Identify which cell holds the provided text, then report its [x, y] central coordinate. 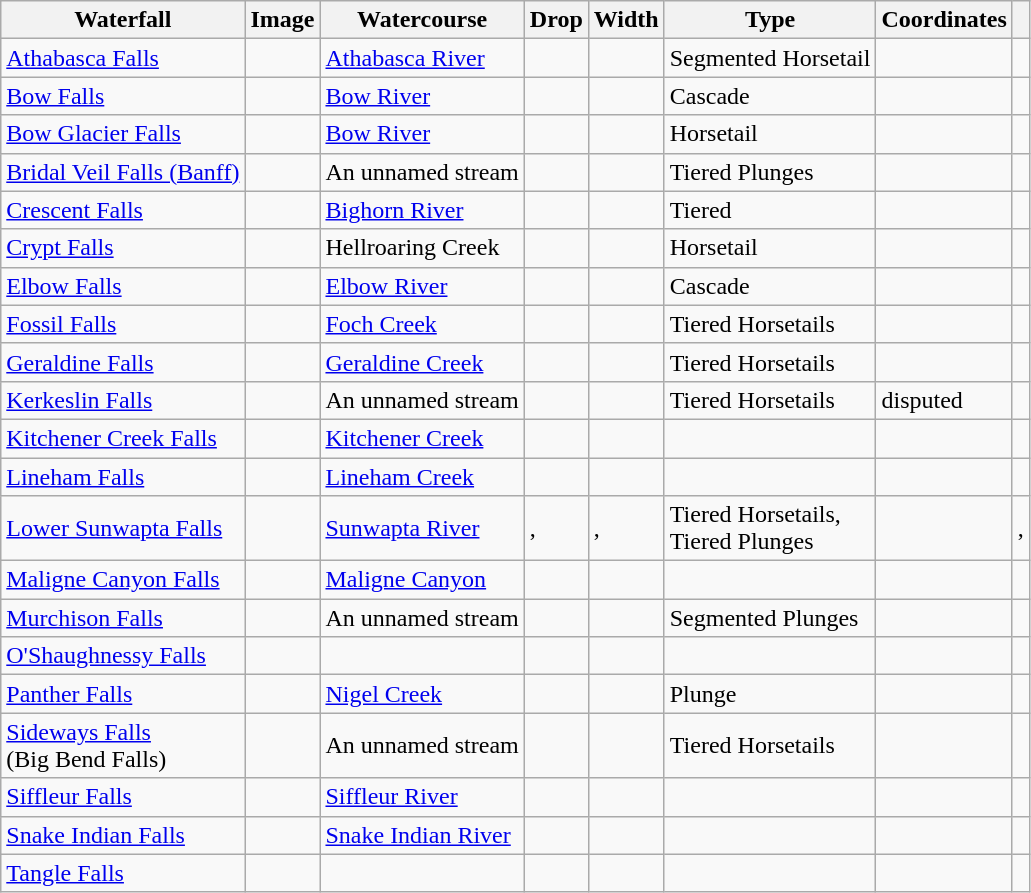
Kerkeslin Falls [123, 400]
Tiered [770, 210]
Murchison Falls [123, 618]
Plunge [770, 694]
Kitchener Creek [422, 438]
Maligne Canyon Falls [123, 580]
Elbow Falls [123, 286]
Watercourse [422, 20]
Sunwapta River [422, 528]
Tiered Horsetails,Tiered Plunges [770, 528]
Elbow River [422, 286]
Type [770, 20]
Width [626, 20]
disputed [944, 400]
Kitchener Creek Falls [123, 438]
Siffleur Falls [123, 797]
Geraldine Creek [422, 362]
Bow Falls [123, 96]
Crescent Falls [123, 210]
Bighorn River [422, 210]
Athabasca River [422, 58]
Lower Sunwapta Falls [123, 528]
Nigel Creek [422, 694]
Sideways Falls(Big Bend Falls) [123, 746]
Siffleur River [422, 797]
Lineham Creek [422, 477]
Maligne Canyon [422, 580]
O'Shaughnessy Falls [123, 656]
Crypt Falls [123, 248]
Athabasca Falls [123, 58]
Foch Creek [422, 324]
Image [282, 20]
Bow Glacier Falls [123, 134]
Lineham Falls [123, 477]
Segmented Horsetail [770, 58]
Geraldine Falls [123, 362]
Tiered Plunges [770, 172]
Hellroaring Creek [422, 248]
Fossil Falls [123, 324]
Drop [556, 20]
Bridal Veil Falls (Banff) [123, 172]
Segmented Plunges [770, 618]
Panther Falls [123, 694]
Waterfall [123, 20]
Snake Indian River [422, 835]
Snake Indian Falls [123, 835]
Coordinates [944, 20]
Tangle Falls [123, 873]
